Extract the [x, y] coordinate from the center of the cell holding the provided text.  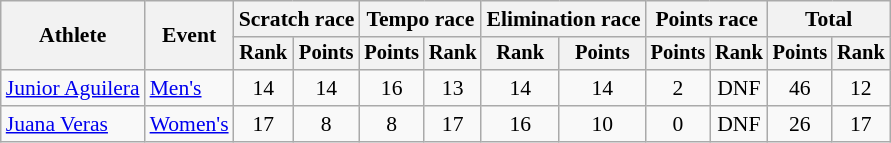
Scratch race [297, 19]
Junior Aguilera [73, 88]
10 [602, 124]
Total [829, 19]
26 [800, 124]
46 [800, 88]
Points race [707, 19]
Juana Veras [73, 124]
Tempo race [420, 19]
2 [678, 88]
12 [861, 88]
0 [678, 124]
Women's [190, 124]
13 [453, 88]
Men's [190, 88]
Athlete [73, 36]
Event [190, 36]
Elimination race [563, 19]
